Output the (X, Y) coordinate of the center of the cell containing the given text.  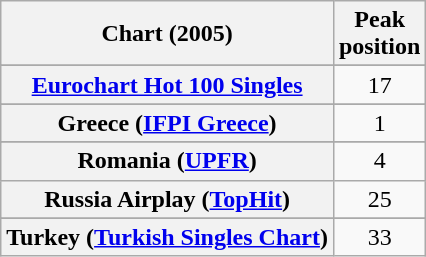
33 (379, 237)
Romania (UPFR) (168, 161)
4 (379, 161)
Turkey (Turkish Singles Chart) (168, 237)
1 (379, 123)
Eurochart Hot 100 Singles (168, 85)
Russia Airplay (TopHit) (168, 199)
Chart (2005) (168, 34)
Greece (IFPI Greece) (168, 123)
Peakposition (379, 34)
25 (379, 199)
17 (379, 85)
